Locate the cell with the specified text and output its (X, Y) center coordinate. 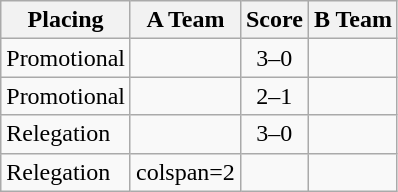
A Team (185, 20)
colspan=2 (185, 172)
B Team (352, 20)
Score (274, 20)
2–1 (274, 96)
Placing (66, 20)
